Output the [X, Y] coordinate of the center of the cell containing the given text.  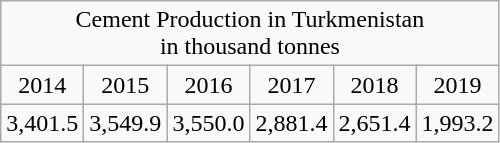
2018 [374, 85]
3,549.9 [126, 123]
2015 [126, 85]
2019 [458, 85]
1,993.2 [458, 123]
Cement Production in Turkmenistanin thousand tonnes [250, 34]
2,881.4 [292, 123]
3,401.5 [42, 123]
2,651.4 [374, 123]
2016 [208, 85]
2017 [292, 85]
2014 [42, 85]
3,550.0 [208, 123]
